Detect which cell encompasses the target text, then output its [x, y] center coordinate. 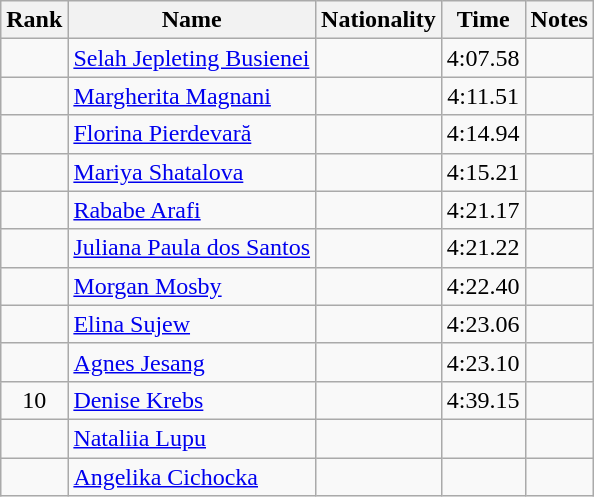
Nataliia Lupu [192, 438]
Name [192, 20]
Notes [559, 20]
Elina Sujew [192, 324]
4:15.21 [483, 172]
4:39.15 [483, 400]
Selah Jepleting Busienei [192, 58]
Florina Pierdevară [192, 134]
Nationality [379, 20]
4:11.51 [483, 96]
4:23.06 [483, 324]
4:07.58 [483, 58]
10 [34, 400]
Agnes Jesang [192, 362]
Rank [34, 20]
4:21.17 [483, 210]
Margherita Magnani [192, 96]
Rababe Arafi [192, 210]
Morgan Mosby [192, 286]
Time [483, 20]
4:22.40 [483, 286]
Juliana Paula dos Santos [192, 248]
4:21.22 [483, 248]
Angelika Cichocka [192, 477]
Denise Krebs [192, 400]
4:14.94 [483, 134]
Mariya Shatalova [192, 172]
4:23.10 [483, 362]
